For the text-containing cell, return its midpoint in [x, y] coordinate format. 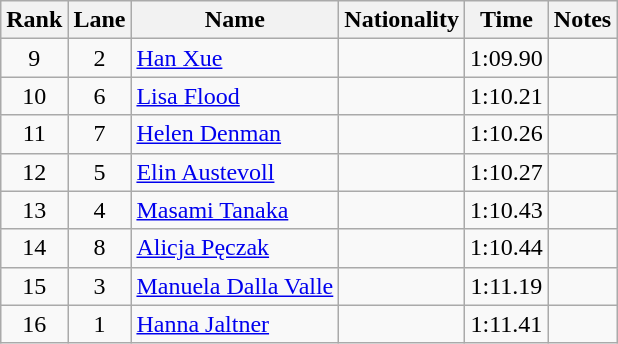
Masami Tanaka [235, 210]
11 [34, 134]
1:10.21 [507, 96]
1:09.90 [507, 58]
1:11.19 [507, 286]
Notes [582, 20]
Time [507, 20]
Manuela Dalla Valle [235, 286]
Alicja Pęczak [235, 248]
1:10.27 [507, 172]
1 [100, 324]
15 [34, 286]
2 [100, 58]
13 [34, 210]
9 [34, 58]
Nationality [402, 20]
3 [100, 286]
10 [34, 96]
16 [34, 324]
Helen Denman [235, 134]
1:11.41 [507, 324]
4 [100, 210]
Elin Austevoll [235, 172]
Rank [34, 20]
Lisa Flood [235, 96]
Hanna Jaltner [235, 324]
12 [34, 172]
7 [100, 134]
14 [34, 248]
Name [235, 20]
Lane [100, 20]
6 [100, 96]
1:10.26 [507, 134]
5 [100, 172]
8 [100, 248]
1:10.43 [507, 210]
Han Xue [235, 58]
1:10.44 [507, 248]
